Extract the [X, Y] coordinate from the center of the cell holding the provided text.  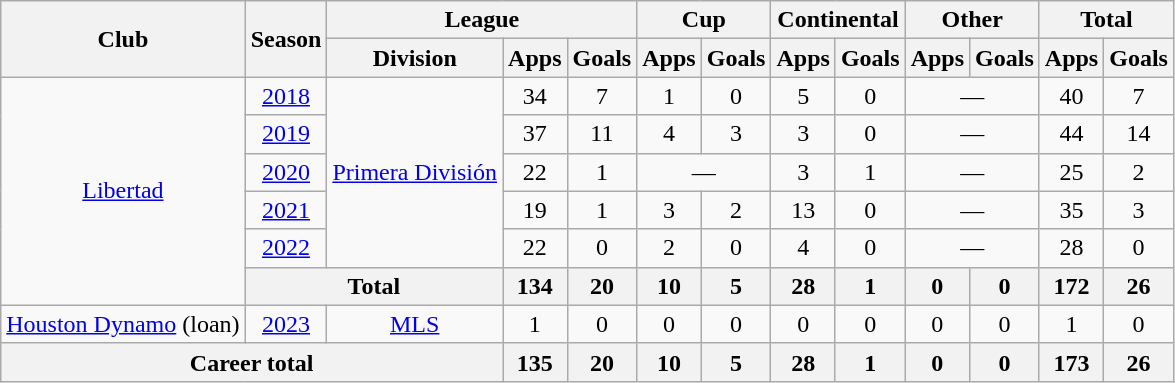
Career total [252, 362]
Continental [838, 20]
Libertad [123, 191]
25 [1071, 172]
2020 [286, 172]
Primera División [415, 172]
Houston Dynamo (loan) [123, 324]
134 [535, 286]
Division [415, 58]
173 [1071, 362]
135 [535, 362]
2022 [286, 248]
172 [1071, 286]
40 [1071, 96]
14 [1139, 134]
2021 [286, 210]
37 [535, 134]
35 [1071, 210]
34 [535, 96]
Cup [704, 20]
MLS [415, 324]
19 [535, 210]
Club [123, 39]
League [482, 20]
Other [972, 20]
11 [602, 134]
13 [803, 210]
Season [286, 39]
44 [1071, 134]
2018 [286, 96]
2019 [286, 134]
2023 [286, 324]
